Output the [X, Y] coordinate of the center of the cell containing the given text.  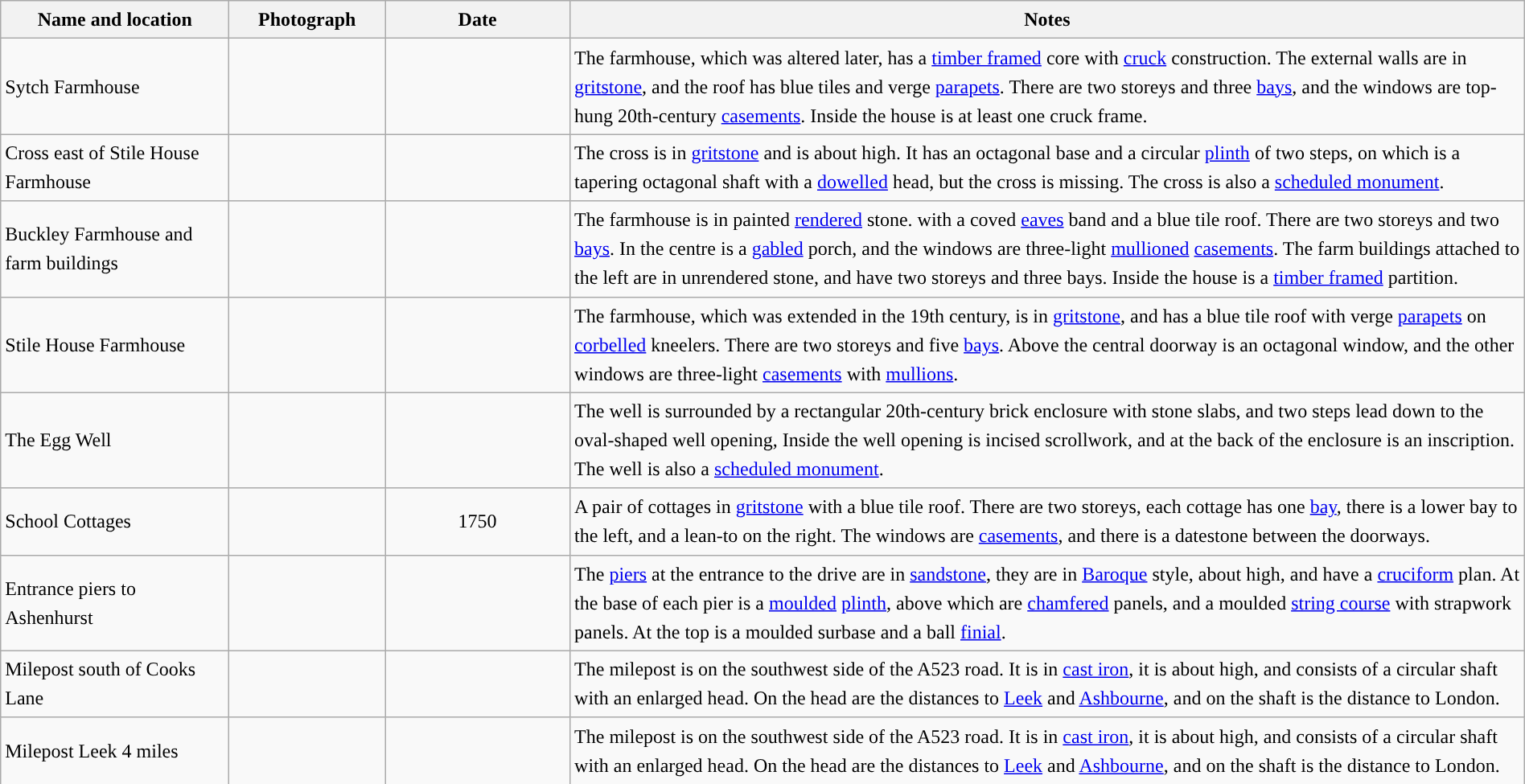
Buckley Farmhouse and farm buildings [115, 249]
Cross east of Stile House Farmhouse [115, 167]
Milepost Leek 4 miles [115, 751]
Stile House Farmhouse [115, 344]
Milepost south of Cooks Lane [115, 683]
The Egg Well [115, 441]
Date [478, 19]
Notes [1047, 19]
Name and location [115, 19]
School Cottages [115, 521]
1750 [478, 521]
Photograph [307, 19]
Sytch Farmhouse [115, 87]
Entrance piers to Ashenhurst [115, 603]
